Output the (x, y) coordinate of the center of the cell containing the given text.  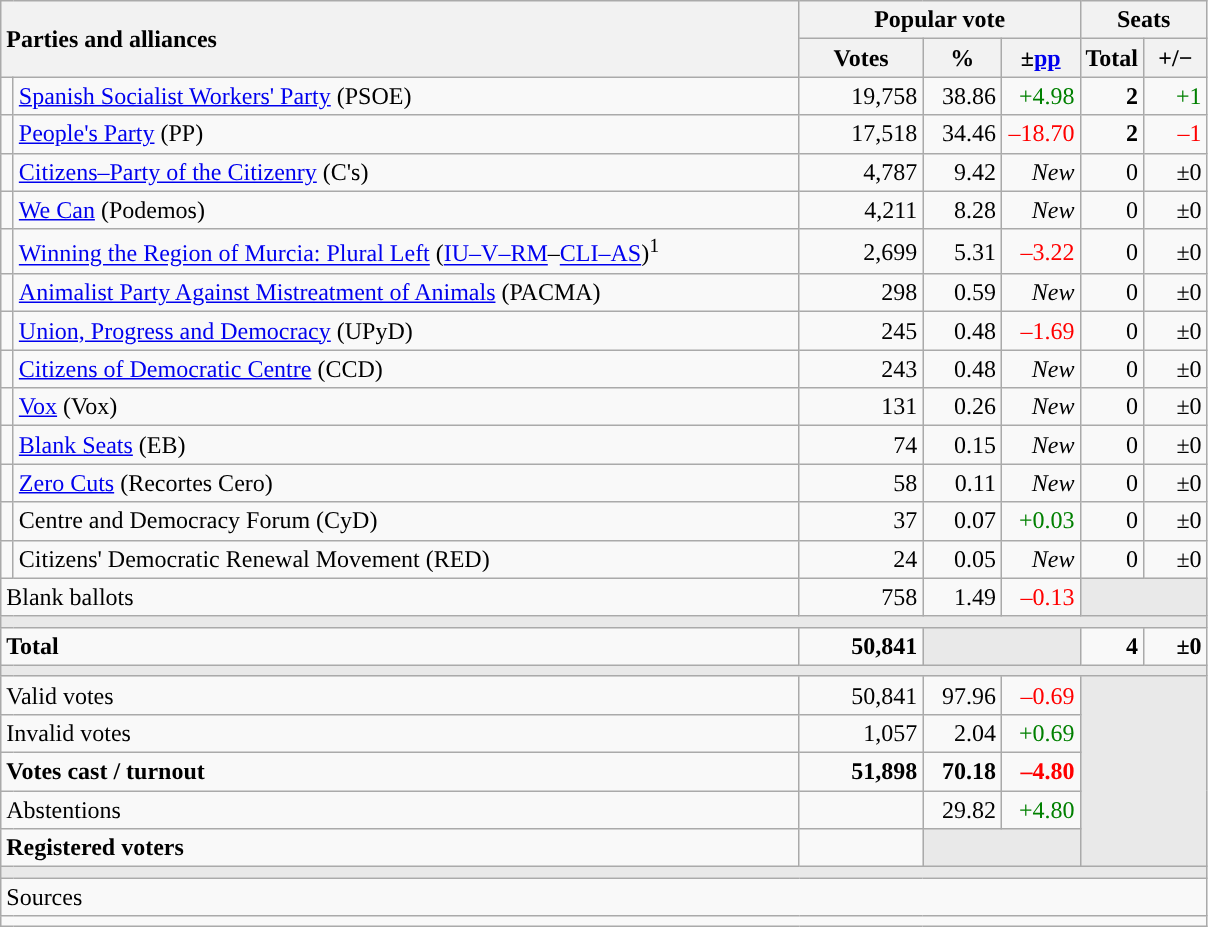
–1 (1176, 134)
4,211 (861, 210)
0.26 (962, 407)
0.07 (962, 521)
–0.13 (1040, 597)
37 (861, 521)
70.18 (962, 772)
Seats (1144, 20)
–0.69 (1040, 695)
19,758 (861, 96)
Votes cast / turnout (400, 772)
38.86 (962, 96)
34.46 (962, 134)
Zero Cuts (Recortes Cero) (406, 483)
Popular vote (940, 20)
1.49 (962, 597)
0.59 (962, 293)
0.11 (962, 483)
Union, Progress and Democracy (UPyD) (406, 331)
5.31 (962, 252)
+0.03 (1040, 521)
People's Party (PP) (406, 134)
Votes (861, 58)
0.05 (962, 559)
+4.98 (1040, 96)
±pp (1040, 58)
Blank ballots (400, 597)
Winning the Region of Murcia: Plural Left (IU–V–RM–CLI–AS)1 (406, 252)
131 (861, 407)
Spanish Socialist Workers' Party (PSOE) (406, 96)
243 (861, 369)
+4.80 (1040, 810)
Abstentions (400, 810)
+1 (1176, 96)
Blank Seats (EB) (406, 445)
Parties and alliances (400, 39)
Sources (604, 897)
17,518 (861, 134)
+/− (1176, 58)
4 (1112, 646)
4,787 (861, 172)
74 (861, 445)
2.04 (962, 733)
Citizens of Democratic Centre (CCD) (406, 369)
+0.69 (1040, 733)
Valid votes (400, 695)
2,699 (861, 252)
Invalid votes (400, 733)
Registered voters (400, 848)
758 (861, 597)
245 (861, 331)
Vox (Vox) (406, 407)
9.42 (962, 172)
97.96 (962, 695)
24 (861, 559)
0.15 (962, 445)
–18.70 (1040, 134)
–1.69 (1040, 331)
8.28 (962, 210)
51,898 (861, 772)
% (962, 58)
1,057 (861, 733)
29.82 (962, 810)
Centre and Democracy Forum (CyD) (406, 521)
298 (861, 293)
–4.80 (1040, 772)
Citizens' Democratic Renewal Movement (RED) (406, 559)
–3.22 (1040, 252)
We Can (Podemos) (406, 210)
Citizens–Party of the Citizenry (C's) (406, 172)
Animalist Party Against Mistreatment of Animals (PACMA) (406, 293)
58 (861, 483)
